Identify which cell holds the provided text, then report its [x, y] central coordinate. 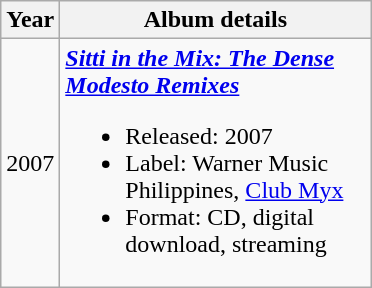
Year [30, 20]
Sitti in the Mix: The Dense Modesto RemixesReleased: 2007Label: Warner Music Philippines, Club MyxFormat: CD, digital download, streaming [216, 163]
Album details [216, 20]
2007 [30, 163]
